Detect which cell encompasses the target text, then output its [x, y] center coordinate. 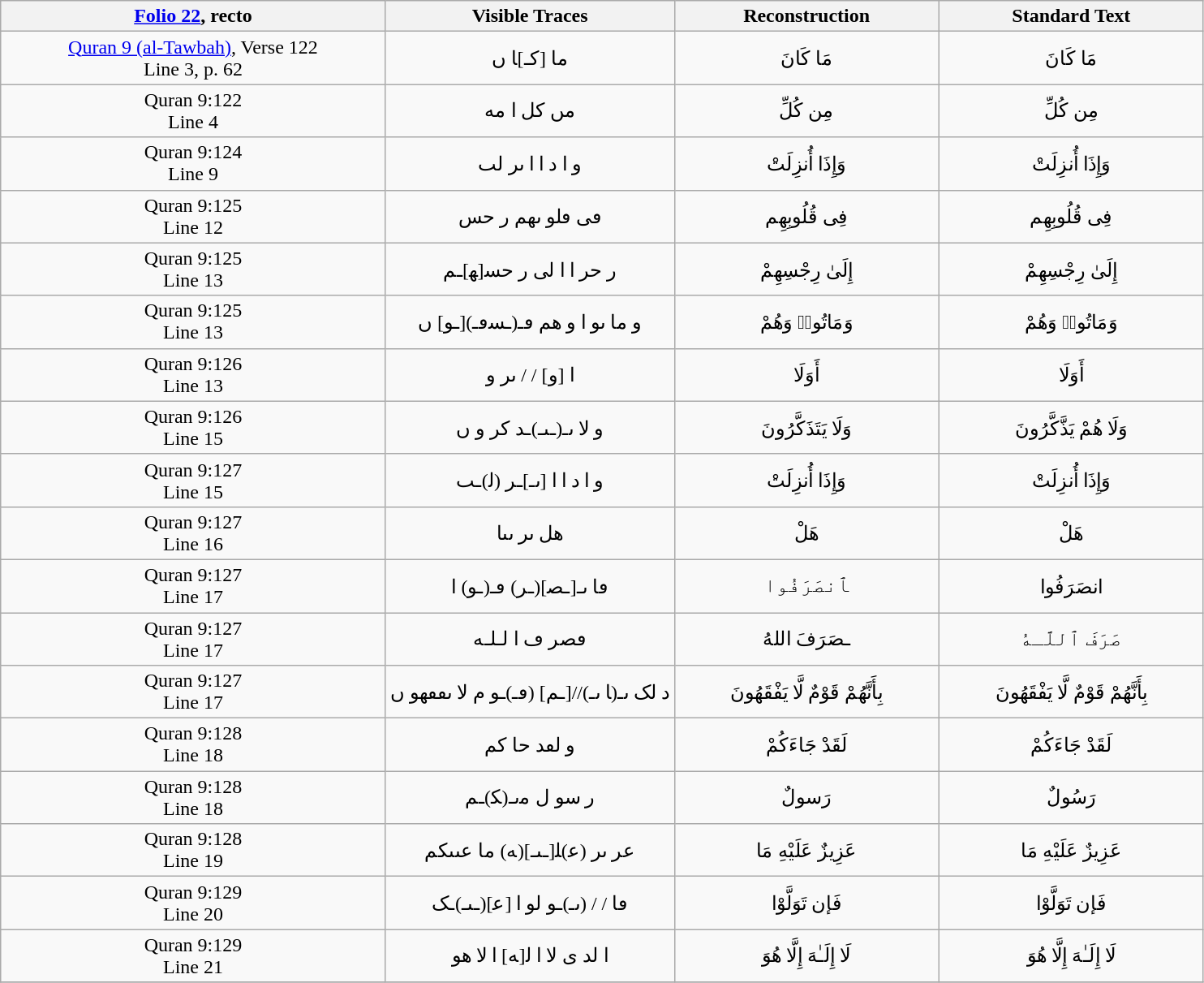
ڡصر ڡ ا ﻟـﻠـﻪ [530, 638]
Quran 9:127 Line 15 [193, 481]
و لٯد حا کم [530, 745]
ا [و] / / ٮر و [530, 375]
Quran 9:129 Line 21 [193, 956]
عر ٮر (ﻋ)ﻠ[ـٮـ](ﻪ) ما عٮٮکم [530, 851]
Quran 9:126 Line 15 [193, 427]
Quran 9:127 Line 16 [193, 532]
ـصَرَفَ اللهُ [806, 638]
وَلَا يَتَذَكَّرُونَ [806, 427]
صَرَفَ ٱللَّـهُ [1071, 638]
و ما ٮو ا و هم ڡـ(ـﺴٯـ)[ـﻮ] ﮞ [530, 321]
هل ٮر ٮٮا [530, 532]
ر سو ل ﻣٮـ(ﮑ)ـﻢ [530, 797]
Visible Traces [530, 16]
ڡی ٯلو ٮهم ر حس [530, 216]
و لا ٮـ(ـٮـ)ـﺪ كر و ﮞ [530, 427]
د لک ٮـ(ﺎ ٮـ)//[ـﻢ] (ٯـ)ـﻮ م لا ٮڡٯهو ﮞ [530, 692]
و ا د ا ا [ٮـ]ـﺮ (ﻟ)ـٮ [530, 481]
ڡا ٮـ[ـﺼ](ـﺮ) ڡـ(ـﻮ) ا [530, 586]
Quran 9:128 Line 19 [193, 851]
ﭑنصَرَفُوا [806, 586]
ا لد ی لا ا ﻟ[ﻪ] ا لا ﻫﻮ [530, 956]
مں كل ا ﻣﻪ [530, 110]
انصَرَفُوا [1071, 586]
و ا د ا ا ٮر لٮ [530, 164]
رَسُولٌ [1071, 797]
ما [كـ]ﺎ ﮞ [530, 58]
Quran 9:122 Line 4 [193, 110]
Standard Text [1071, 16]
ڡا / / (ٮـ)ـﻮ لو ا [ﻋ](ـٮـ)ـﮏ [530, 903]
Quran 9:124 Line 9 [193, 164]
Quran 9:126 Line 13 [193, 375]
ر حر ا ا لی ر ﺣﺴ[ﻬ]ـﻢ [530, 269]
Quran 9 (al-Tawbah), Verse 122 Line 3, p. 62 [193, 58]
Quran 9:129 Line 20 [193, 903]
Folio 22, recto [193, 16]
وَلَا هُمْ يَذَّكَّرُونَ [1071, 427]
رَسولٌ [806, 797]
Reconstruction [806, 16]
Quran 9:125 Line 12 [193, 216]
